Determine the [X, Y] coordinate at the center of the cell enclosing the given text.  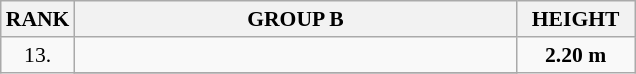
2.20 m [576, 55]
GROUP B [295, 19]
HEIGHT [576, 19]
13. [38, 55]
RANK [38, 19]
